Find where the given text appears and provide that cell's center as [x, y] coordinate. 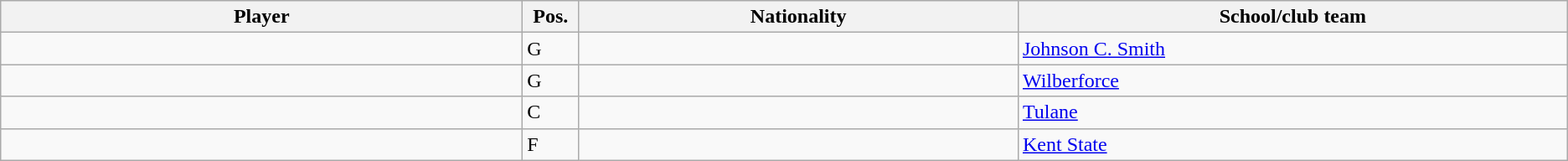
Tulane [1292, 112]
C [551, 112]
Kent State [1292, 144]
Player [261, 17]
Nationality [799, 17]
Johnson C. Smith [1292, 49]
School/club team [1292, 17]
Pos. [551, 17]
F [551, 144]
Wilberforce [1292, 80]
